Pinpoint the cell where the given text exists, returning its [x, y] midpoint coordinate. 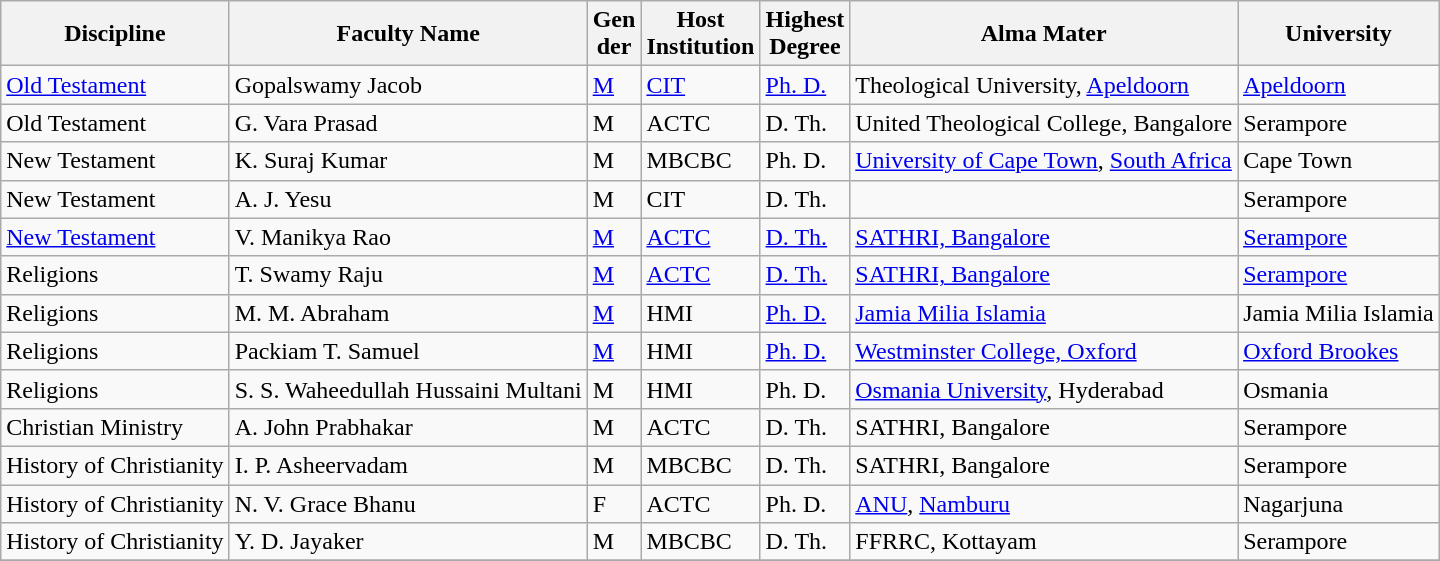
Christian Ministry [115, 427]
Faculty Name [408, 34]
University of Cape Town, South Africa [1044, 161]
F [614, 503]
Osmania University, Hyderabad [1044, 389]
T. Swamy Raju [408, 275]
Gopalswamy Jacob [408, 85]
Oxford Brookes [1339, 351]
Westminster College, Oxford [1044, 351]
M. M. Abraham [408, 313]
G. Vara Prasad [408, 123]
A. John Prabhakar [408, 427]
I. P. Asheervadam [408, 465]
Packiam T. Samuel [408, 351]
Apeldoorn [1339, 85]
University [1339, 34]
Y. D. Jayaker [408, 542]
Osmania [1339, 389]
HighestDegree [805, 34]
K. Suraj Kumar [408, 161]
Nagarjuna [1339, 503]
ANU, Namburu [1044, 503]
HostInstitution [700, 34]
Theological University, Apeldoorn [1044, 85]
Gender [614, 34]
A. J. Yesu [408, 199]
N. V. Grace Bhanu [408, 503]
United Theological College, Bangalore [1044, 123]
Discipline [115, 34]
FFRRC, Kottayam [1044, 542]
S. S. Waheedullah Hussaini Multani [408, 389]
Alma Mater [1044, 34]
Cape Town [1339, 161]
V. Manikya Rao [408, 237]
